Return the (X, Y) coordinate for the center point of the cell that contains the specified text.  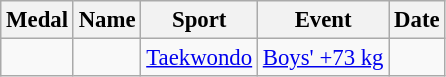
Taekwondo (200, 58)
Event (322, 20)
Sport (200, 20)
Medal (38, 20)
Boys' +73 kg (322, 58)
Name (107, 20)
Date (417, 20)
